Search for the cell housing the specified text and yield its [X, Y] center coordinate. 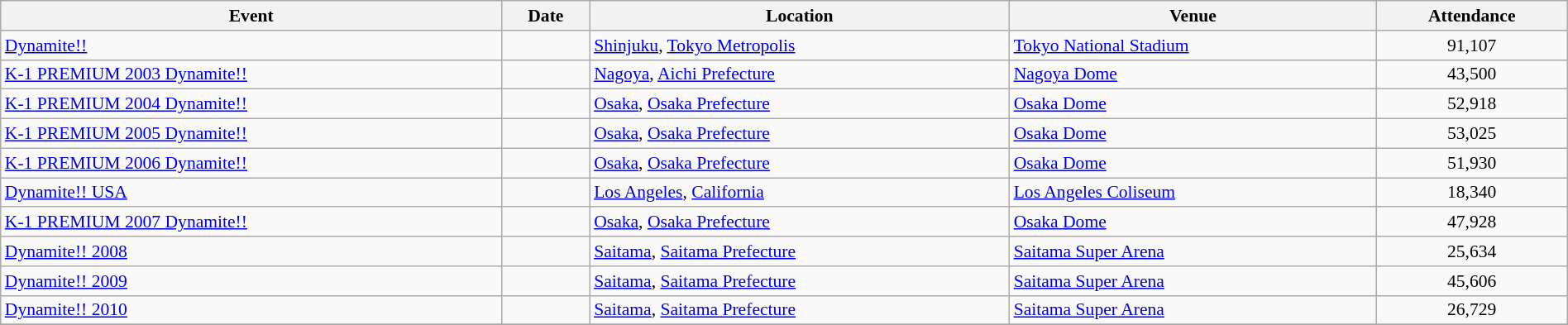
K-1 PREMIUM 2005 Dynamite!! [251, 134]
Shinjuku, Tokyo Metropolis [800, 45]
Location [800, 16]
Dynamite!! 2008 [251, 251]
K-1 PREMIUM 2007 Dynamite!! [251, 222]
Event [251, 16]
Dynamite!! [251, 45]
K-1 PREMIUM 2004 Dynamite!! [251, 104]
Dynamite!! 2010 [251, 310]
Nagoya Dome [1193, 74]
47,928 [1472, 222]
Date [546, 16]
26,729 [1472, 310]
53,025 [1472, 134]
Venue [1193, 16]
18,340 [1472, 193]
Los Angeles, California [800, 193]
45,606 [1472, 281]
Tokyo National Stadium [1193, 45]
Dynamite!! USA [251, 193]
52,918 [1472, 104]
Nagoya, Aichi Prefecture [800, 74]
25,634 [1472, 251]
K-1 PREMIUM 2006 Dynamite!! [251, 163]
91,107 [1472, 45]
43,500 [1472, 74]
K-1 PREMIUM 2003 Dynamite!! [251, 74]
Attendance [1472, 16]
Dynamite!! 2009 [251, 281]
51,930 [1472, 163]
Los Angeles Coliseum [1193, 193]
